Locate the cell with the specified text and output its (X, Y) center coordinate. 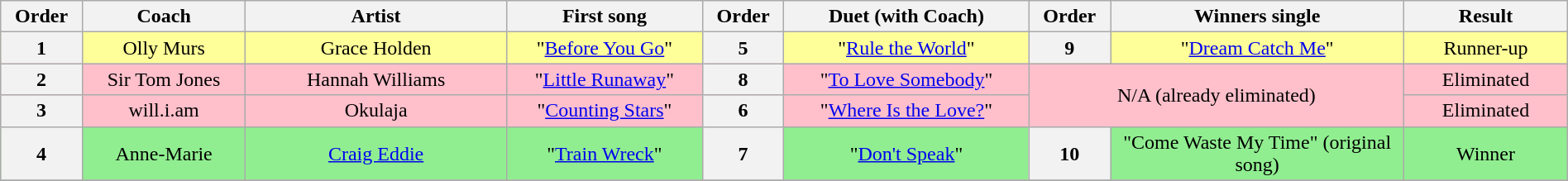
Olly Murs (164, 48)
"Little Runaway" (604, 79)
"Dream Catch Me" (1257, 48)
"Before You Go" (604, 48)
"Train Wreck" (604, 154)
"Where Is the Love?" (906, 111)
6 (743, 111)
N/A (already eliminated) (1217, 95)
Runner-up (1485, 48)
"To Love Somebody" (906, 79)
Artist (376, 17)
Anne-Marie (164, 154)
Result (1485, 17)
Winners single (1257, 17)
"Rule the World" (906, 48)
Winner (1485, 154)
Craig Eddie (376, 154)
Sir Tom Jones (164, 79)
will.i.am (164, 111)
7 (743, 154)
10 (1070, 154)
2 (41, 79)
5 (743, 48)
3 (41, 111)
Coach (164, 17)
9 (1070, 48)
Grace Holden (376, 48)
"Don't Speak" (906, 154)
"Come Waste My Time" (original song) (1257, 154)
Hannah Williams (376, 79)
4 (41, 154)
Duet (with Coach) (906, 17)
1 (41, 48)
Okulaja (376, 111)
First song (604, 17)
8 (743, 79)
"Counting Stars" (604, 111)
